Extract the [X, Y] coordinate from the center of the cell holding the provided text.  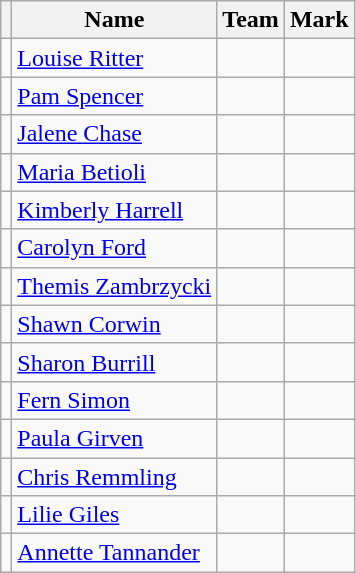
Sharon Burrill [114, 362]
Lilie Giles [114, 515]
Name [114, 20]
Fern Simon [114, 400]
Carolyn Ford [114, 248]
Themis Zambrzycki [114, 286]
Paula Girven [114, 438]
Shawn Corwin [114, 324]
Team [251, 20]
Pam Spencer [114, 96]
Annette Tannander [114, 553]
Kimberly Harrell [114, 210]
Louise Ritter [114, 58]
Jalene Chase [114, 134]
Maria Betioli [114, 172]
Chris Remmling [114, 477]
Mark [319, 20]
